Detect which cell encompasses the target text, then output its (X, Y) center coordinate. 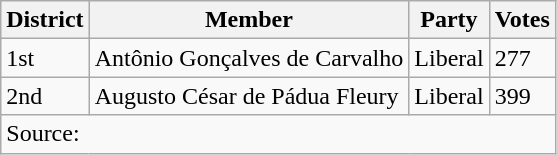
Votes (522, 20)
2nd (45, 96)
Antônio Gonçalves de Carvalho (249, 58)
399 (522, 96)
277 (522, 58)
Member (249, 20)
Party (449, 20)
Augusto César de Pádua Fleury (249, 96)
1st (45, 58)
Source: (278, 134)
District (45, 20)
